Output the [x, y] coordinate of the center of the cell containing the given text.  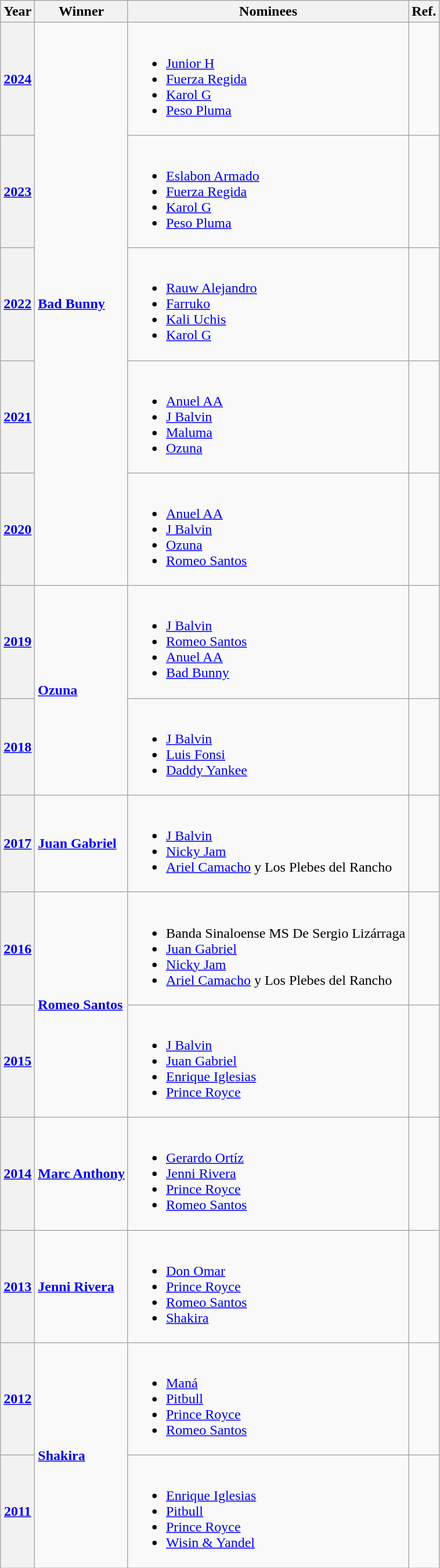
2019 [17, 642]
Anuel AAJ BalvinOzunaRomeo Santos [268, 529]
Juan Gabriel [81, 844]
Banda Sinaloense MS De Sergio LizárragaJuan GabrielNicky JamAriel Camacho y Los Plebes del Rancho [268, 948]
Nominees [268, 12]
J BalvinRomeo SantosAnuel AABad Bunny [268, 642]
Bad Bunny [81, 304]
2024 [17, 79]
2014 [17, 1173]
Shakira [81, 1455]
2020 [17, 529]
Junior HFuerza RegidaKarol GPeso Pluma [268, 79]
2022 [17, 304]
Winner [81, 12]
J BalvinLuis FonsiDaddy Yankee [268, 746]
Year [17, 12]
2011 [17, 1512]
2013 [17, 1287]
Anuel AAJ BalvinMalumaOzuna [268, 417]
2018 [17, 746]
Gerardo OrtízJenni RiveraPrince RoyceRomeo Santos [268, 1173]
2015 [17, 1061]
Enrique IglesiasPitbullPrince RoyceWisin & Yandel [268, 1512]
2023 [17, 192]
Eslabon ArmadoFuerza RegidaKarol GPeso Pluma [268, 192]
ManáPitbullPrince RoyceRomeo Santos [268, 1399]
2012 [17, 1399]
Ref. [424, 12]
Romeo Santos [81, 1005]
Don OmarPrince RoyceRomeo SantosShakira [268, 1287]
2016 [17, 948]
J BalvinJuan GabrielEnrique IglesiasPrince Royce [268, 1061]
Ozuna [81, 691]
2021 [17, 417]
Jenni Rivera [81, 1287]
2017 [17, 844]
Rauw AlejandroFarrukoKali UchisKarol G [268, 304]
J BalvinNicky JamAriel Camacho y Los Plebes del Rancho [268, 844]
Marc Anthony [81, 1173]
